Locate the cell with the specified text and output its [X, Y] center coordinate. 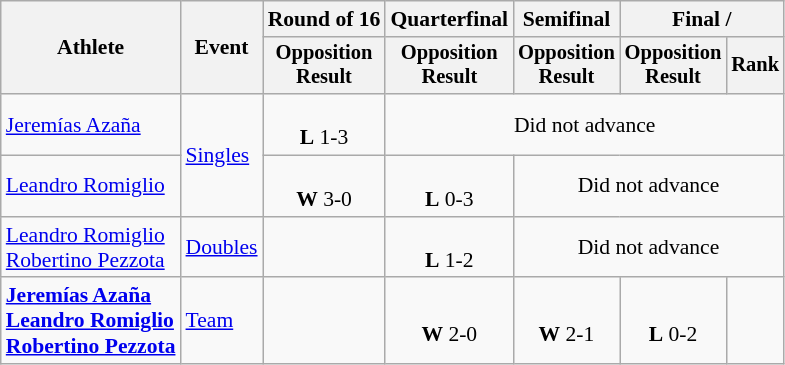
Team [222, 322]
W 2-1 [566, 322]
Doubles [222, 248]
Athlete [91, 48]
L 0-3 [449, 186]
Leandro RomiglioRobertino Pezzota [91, 248]
L 1-2 [449, 248]
Final / [702, 19]
Quarterfinal [449, 19]
Leandro Romiglio [91, 186]
Singles [222, 155]
Semifinal [566, 19]
W 2-0 [449, 322]
Event [222, 48]
L 0-2 [674, 322]
Rank [755, 66]
Jeremías Azaña [91, 124]
Jeremías AzañaLeandro RomiglioRobertino Pezzota [91, 322]
W 3-0 [324, 186]
L 1-3 [324, 124]
Round of 16 [324, 19]
